Detect which cell encompasses the target text, then output its [x, y] center coordinate. 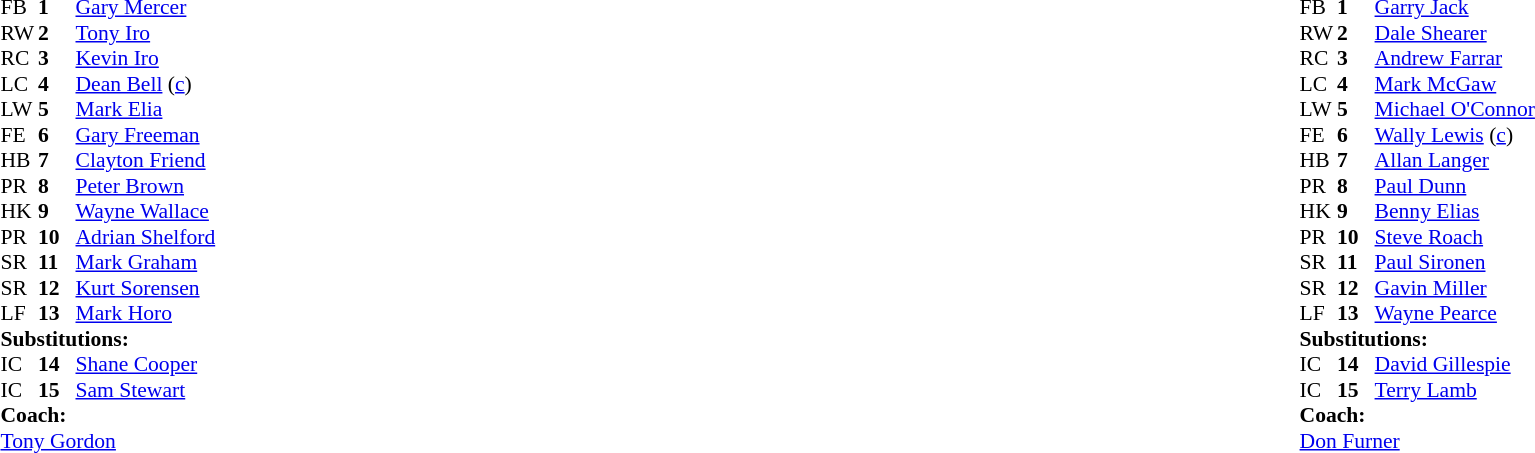
Terry Lamb [1455, 390]
Adrian Shelford [146, 237]
Wayne Wallace [146, 211]
Michael O'Connor [1455, 109]
Kevin Iro [146, 59]
Dean Bell (c) [146, 84]
Mark Elia [146, 109]
Peter Brown [146, 186]
Paul Sironen [1455, 263]
Wally Lewis (c) [1455, 135]
Benny Elias [1455, 211]
Sam Stewart [146, 390]
Mark McGaw [1455, 84]
Steve Roach [1455, 237]
Paul Dunn [1455, 186]
Gary Freeman [146, 135]
Mark Graham [146, 263]
Clayton Friend [146, 161]
Wayne Pearce [1455, 313]
Tony Iro [146, 33]
Andrew Farrar [1455, 59]
Mark Horo [146, 313]
Kurt Sorensen [146, 288]
Allan Langer [1455, 161]
David Gillespie [1455, 365]
Shane Cooper [146, 365]
Gavin Miller [1455, 288]
Dale Shearer [1455, 33]
